Scan for the cell matching the given text and deliver its [X, Y] coordinate at center. 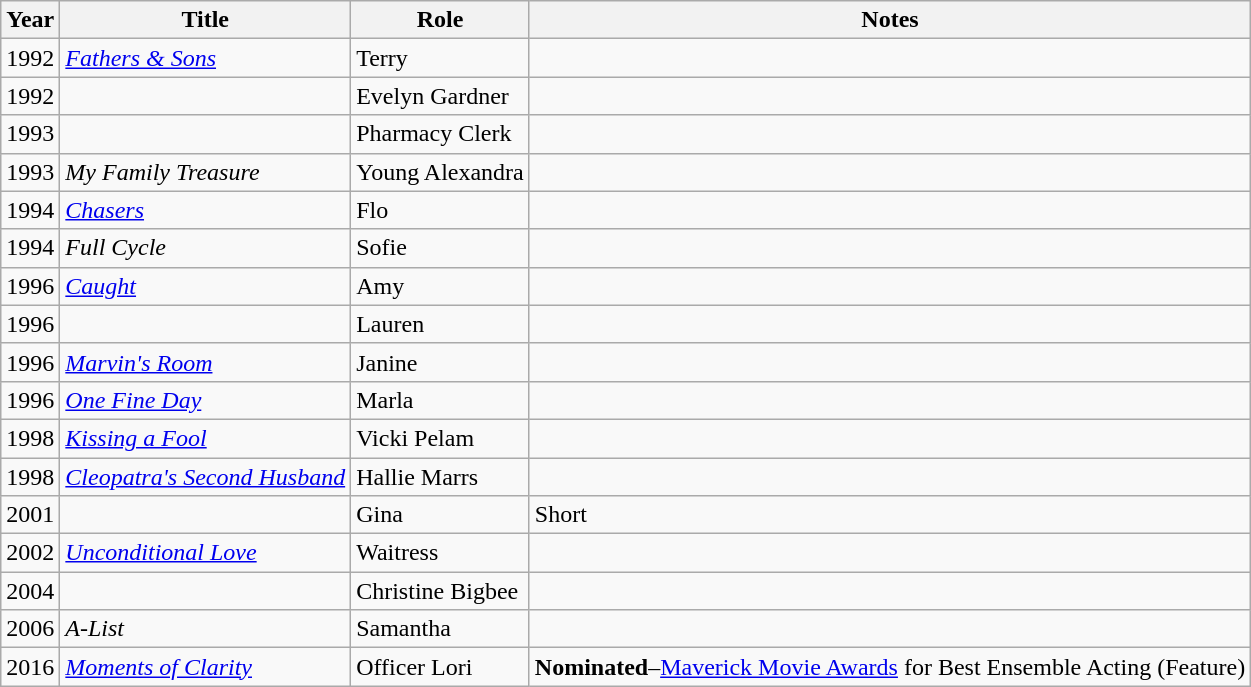
2002 [30, 553]
Young Alexandra [440, 172]
Samantha [440, 629]
Amy [440, 286]
2006 [30, 629]
Fathers & Sons [206, 58]
Caught [206, 286]
Role [440, 20]
Short [890, 515]
Notes [890, 20]
A-List [206, 629]
Christine Bigbee [440, 591]
Full Cycle [206, 248]
Terry [440, 58]
Marla [440, 400]
Gina [440, 515]
Nominated–Maverick Movie Awards for Best Ensemble Acting (Feature) [890, 667]
Chasers [206, 210]
2001 [30, 515]
Janine [440, 362]
Vicki Pelam [440, 438]
My Family Treasure [206, 172]
Marvin's Room [206, 362]
2016 [30, 667]
Flo [440, 210]
Lauren [440, 324]
Hallie Marrs [440, 477]
Kissing a Fool [206, 438]
Moments of Clarity [206, 667]
Waitress [440, 553]
One Fine Day [206, 400]
Title [206, 20]
Unconditional Love [206, 553]
2004 [30, 591]
Pharmacy Clerk [440, 134]
Officer Lori [440, 667]
Evelyn Gardner [440, 96]
Cleopatra's Second Husband [206, 477]
Year [30, 20]
Sofie [440, 248]
